Detect which cell encompasses the target text, then output its (X, Y) center coordinate. 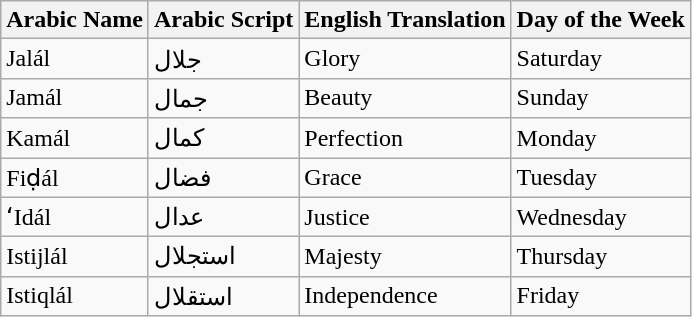
استقلال (223, 296)
Majesty (405, 257)
استجلال (223, 257)
Saturday (600, 59)
Independence (405, 296)
جلال (223, 59)
Fiḍál (75, 178)
Beauty (405, 98)
Justice (405, 217)
Wednesday (600, 217)
Istiqlál (75, 296)
Istijlál (75, 257)
ʻIdál (75, 217)
فضال (223, 178)
كمال (223, 138)
Grace (405, 178)
English Translation (405, 20)
Sunday (600, 98)
Perfection (405, 138)
Kamál (75, 138)
Arabic Script (223, 20)
Friday (600, 296)
Jamál (75, 98)
عدال (223, 217)
Glory (405, 59)
Jalál (75, 59)
Arabic Name (75, 20)
جمال (223, 98)
Monday (600, 138)
Tuesday (600, 178)
Thursday (600, 257)
Day of the Week (600, 20)
